Find where the given text appears and provide that cell's center as (X, Y) coordinate. 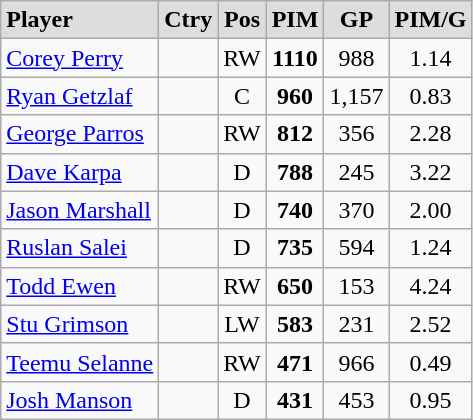
Dave Karpa (80, 172)
George Parros (80, 134)
Corey Perry (80, 58)
231 (356, 324)
1.14 (430, 58)
Josh Manson (80, 400)
594 (356, 248)
735 (295, 248)
453 (356, 400)
1110 (295, 58)
1.24 (430, 248)
0.95 (430, 400)
0.49 (430, 362)
650 (295, 286)
2.28 (430, 134)
0.83 (430, 96)
471 (295, 362)
Ryan Getzlaf (80, 96)
C (242, 96)
Teemu Selanne (80, 362)
Ruslan Salei (80, 248)
245 (356, 172)
966 (356, 362)
Pos (242, 20)
2.52 (430, 324)
788 (295, 172)
583 (295, 324)
370 (356, 210)
GP (356, 20)
LW (242, 324)
740 (295, 210)
356 (356, 134)
Player (80, 20)
988 (356, 58)
Stu Grimson (80, 324)
PIM (295, 20)
Jason Marshall (80, 210)
431 (295, 400)
2.00 (430, 210)
812 (295, 134)
1,157 (356, 96)
PIM/G (430, 20)
Todd Ewen (80, 286)
Ctry (188, 20)
960 (295, 96)
4.24 (430, 286)
3.22 (430, 172)
153 (356, 286)
